Capture the cell that displays the provided text and extract its (x, y) central coordinate. 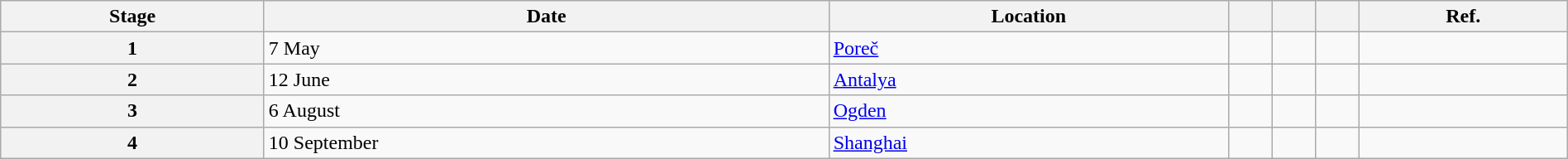
Antalya (1029, 79)
1 (132, 48)
Stage (132, 17)
12 June (546, 79)
Poreč (1029, 48)
10 September (546, 142)
2 (132, 79)
Location (1029, 17)
7 May (546, 48)
6 August (546, 111)
Shanghai (1029, 142)
4 (132, 142)
Date (546, 17)
Ogden (1029, 111)
Ref. (1463, 17)
3 (132, 111)
